Search for the cell housing the specified text and yield its [x, y] center coordinate. 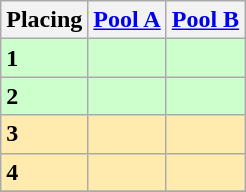
Pool B [205, 20]
Placing [44, 20]
2 [44, 96]
1 [44, 58]
3 [44, 134]
4 [44, 172]
Pool A [127, 20]
